From the cell containing the given text, extract its center point as [X, Y] coordinate. 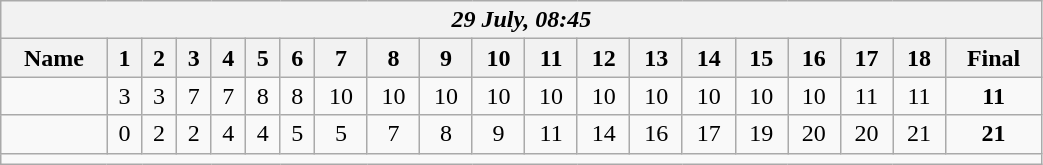
1 [124, 58]
29 July, 08:45 [522, 20]
15 [762, 58]
19 [762, 134]
6 [298, 58]
Final [994, 58]
12 [604, 58]
Name [54, 58]
0 [124, 134]
13 [656, 58]
18 [920, 58]
